Pinpoint the cell where the given text exists, returning its (X, Y) midpoint coordinate. 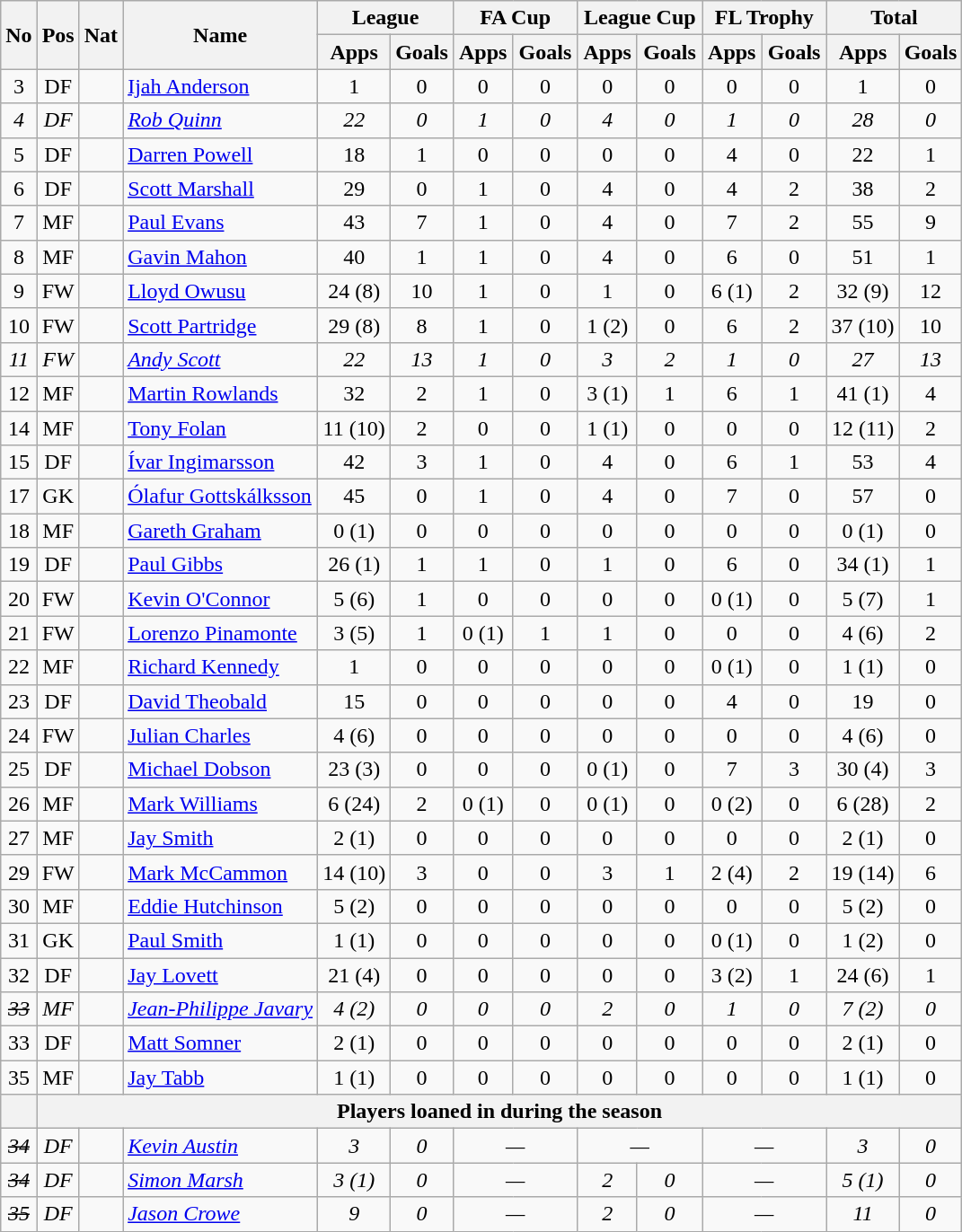
30 (4) (862, 770)
31 (19, 940)
Ívar Ingimarsson (221, 462)
5 (7) (862, 599)
Scott Partridge (221, 325)
6 (28) (862, 804)
24 (19, 735)
Tony Folan (221, 428)
3 (5) (354, 633)
Michael Dobson (221, 770)
Simon Marsh (221, 1180)
4 (2) (354, 1009)
23 (19, 701)
37 (10) (862, 325)
34 (1) (862, 565)
Total (895, 18)
Rob Quinn (221, 120)
Mark McCammon (221, 872)
26 (1) (354, 565)
26 (19, 804)
20 (19, 599)
40 (354, 257)
14 (10) (354, 872)
Kevin O'Connor (221, 599)
17 (19, 497)
Paul Gibbs (221, 565)
42 (354, 462)
Jay Lovett (221, 974)
Eddie Hutchinson (221, 906)
11 (10) (354, 428)
Players loaned in during the season (499, 1112)
5 (6) (354, 599)
No (19, 35)
David Theobald (221, 701)
Ijah Anderson (221, 86)
43 (354, 223)
Name (221, 35)
Lloyd Owusu (221, 291)
14 (19, 428)
6 (1) (733, 291)
7 (2) (862, 1009)
19 (14) (862, 872)
25 (19, 770)
Jean-Philippe Javary (221, 1009)
55 (862, 223)
29 (8) (354, 325)
41 (1) (862, 393)
5 (1) (862, 1180)
32 (9) (862, 291)
23 (3) (354, 770)
2 (4) (733, 872)
Mark Williams (221, 804)
Kevin Austin (221, 1146)
Julian Charles (221, 735)
Matt Somner (221, 1043)
Scott Marshall (221, 189)
Jay Smith (221, 838)
Martin Rowlands (221, 393)
Nat (101, 35)
38 (862, 189)
5 (19, 154)
FL Trophy (765, 18)
6 (24) (354, 804)
57 (862, 497)
Darren Powell (221, 154)
League Cup (640, 18)
Ólafur Gottskálksson (221, 497)
League (386, 18)
24 (8) (354, 291)
24 (6) (862, 974)
Andy Scott (221, 359)
28 (862, 120)
Gavin Mahon (221, 257)
Paul Smith (221, 940)
Jason Crowe (221, 1214)
53 (862, 462)
30 (19, 906)
FA Cup (516, 18)
Lorenzo Pinamonte (221, 633)
21 (19, 633)
0 (2) (733, 804)
3 (2) (733, 974)
12 (11) (862, 428)
21 (4) (354, 974)
Pos (57, 35)
Paul Evans (221, 223)
Gareth Graham (221, 531)
51 (862, 257)
45 (354, 497)
Jay Tabb (221, 1078)
Richard Kennedy (221, 667)
